Output the (x, y) coordinate of the center of the cell containing the given text.  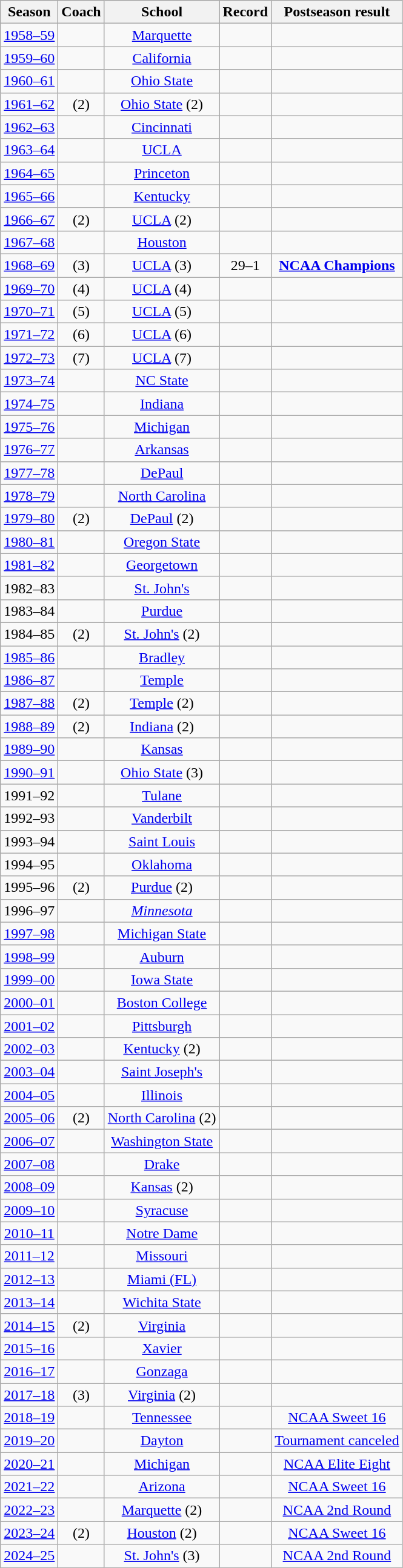
2010–11 (29, 1233)
2001–02 (29, 1026)
Tulane (162, 796)
2005–06 (29, 1118)
1980–81 (29, 542)
1985–86 (29, 657)
Syracuse (162, 1210)
2002–03 (29, 1049)
2017–18 (29, 1394)
1972–73 (29, 358)
Dayton (162, 1441)
2006–07 (29, 1141)
2018–19 (29, 1418)
2020–21 (29, 1464)
1991–92 (29, 796)
1993–94 (29, 842)
1977–78 (29, 473)
(5) (81, 312)
Notre Dame (162, 1233)
2015–16 (29, 1348)
UCLA (6) (162, 335)
Purdue (2) (162, 888)
2008–09 (29, 1187)
Coach (81, 12)
1988–89 (29, 726)
1966–67 (29, 219)
1970–71 (29, 312)
DePaul (2) (162, 519)
Pittsburgh (162, 1026)
1987–88 (29, 703)
California (162, 58)
Oregon State (162, 542)
1976–77 (29, 450)
1997–98 (29, 934)
2012–13 (29, 1279)
Missouri (162, 1256)
1959–60 (29, 58)
NC State (162, 381)
2013–14 (29, 1302)
2021–22 (29, 1487)
2009–10 (29, 1210)
UCLA (3) (162, 265)
Vanderbilt (162, 819)
Bradley (162, 657)
Temple (162, 680)
North Carolina (162, 496)
Virginia (2) (162, 1394)
Georgetown (162, 565)
Indiana (162, 404)
1965–66 (29, 196)
1960–61 (29, 81)
Gonzaga (162, 1371)
Purdue (162, 611)
1968–69 (29, 265)
(6) (81, 335)
1973–74 (29, 381)
Ohio State (162, 81)
1969–70 (29, 289)
1998–99 (29, 957)
2022–23 (29, 1510)
1995–96 (29, 888)
UCLA (162, 150)
UCLA (5) (162, 312)
Ohio State (3) (162, 772)
St. John's (2) (162, 634)
UCLA (7) (162, 358)
Minnesota (162, 911)
Saint Joseph's (162, 1072)
1975–76 (29, 427)
Kentucky (2) (162, 1049)
Michigan State (162, 934)
St. John's (3) (162, 1556)
NCAA Champions (337, 265)
29–1 (245, 265)
2004–05 (29, 1095)
NCAA Elite Eight (337, 1464)
Illinois (162, 1095)
Saint Louis (162, 842)
2023–24 (29, 1533)
Drake (162, 1164)
Boston College (162, 1003)
1978–79 (29, 496)
1986–87 (29, 680)
2024–25 (29, 1556)
2003–04 (29, 1072)
Record (245, 12)
1983–84 (29, 611)
School (162, 12)
UCLA (4) (162, 289)
Houston (162, 242)
1981–82 (29, 565)
UCLA (2) (162, 219)
1984–85 (29, 634)
1964–65 (29, 173)
1963–64 (29, 150)
(4) (81, 289)
1989–90 (29, 749)
1961–62 (29, 104)
Princeton (162, 173)
Auburn (162, 957)
1962–63 (29, 127)
1958–59 (29, 35)
1982–83 (29, 588)
Season (29, 12)
2014–15 (29, 1325)
Kansas (2) (162, 1187)
Tennessee (162, 1418)
Ohio State (2) (162, 104)
Cincinnati (162, 127)
Arkansas (162, 450)
2019–20 (29, 1441)
Xavier (162, 1348)
1971–72 (29, 335)
1992–93 (29, 819)
(7) (81, 358)
Virginia (162, 1325)
North Carolina (2) (162, 1118)
Houston (2) (162, 1533)
2011–12 (29, 1256)
Oklahoma (162, 865)
1979–80 (29, 519)
St. John's (162, 588)
Indiana (2) (162, 726)
Marquette (162, 35)
Washington State (162, 1141)
Arizona (162, 1487)
1994–95 (29, 865)
Kentucky (162, 196)
Miami (FL) (162, 1279)
1999–00 (29, 980)
2000–01 (29, 1003)
1996–97 (29, 911)
1974–75 (29, 404)
2016–17 (29, 1371)
Iowa State (162, 980)
2007–08 (29, 1164)
1990–91 (29, 772)
Postseason result (337, 12)
Temple (2) (162, 703)
1967–68 (29, 242)
Tournament canceled (337, 1441)
Marquette (2) (162, 1510)
Kansas (162, 749)
DePaul (162, 473)
Wichita State (162, 1302)
